Identify which cell holds the provided text, then report its [x, y] central coordinate. 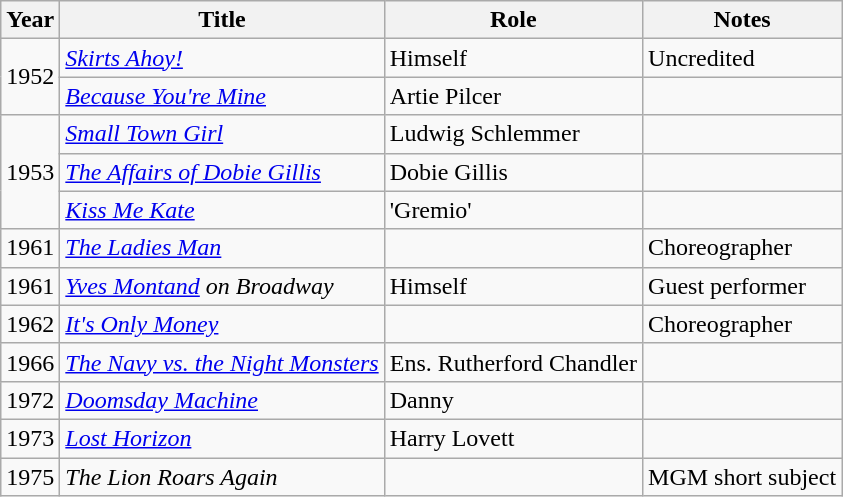
Doomsday Machine [222, 400]
MGM short subject [742, 477]
Ludwig Schlemmer [513, 134]
The Navy vs. the Night Monsters [222, 362]
Dobie Gillis [513, 172]
The Affairs of Dobie Gillis [222, 172]
Kiss Me Kate [222, 210]
Year [30, 20]
Skirts Ahoy! [222, 58]
Harry Lovett [513, 438]
Guest performer [742, 286]
Artie Pilcer [513, 96]
1953 [30, 172]
1966 [30, 362]
Notes [742, 20]
Small Town Girl [222, 134]
Ens. Rutherford Chandler [513, 362]
Lost Horizon [222, 438]
1973 [30, 438]
1962 [30, 324]
Because You're Mine [222, 96]
1975 [30, 477]
Uncredited [742, 58]
The Lion Roars Again [222, 477]
Yves Montand on Broadway [222, 286]
Danny [513, 400]
1972 [30, 400]
It's Only Money [222, 324]
1952 [30, 77]
The Ladies Man [222, 248]
Role [513, 20]
Title [222, 20]
'Gremio' [513, 210]
